Detect which cell encompasses the target text, then output its [x, y] center coordinate. 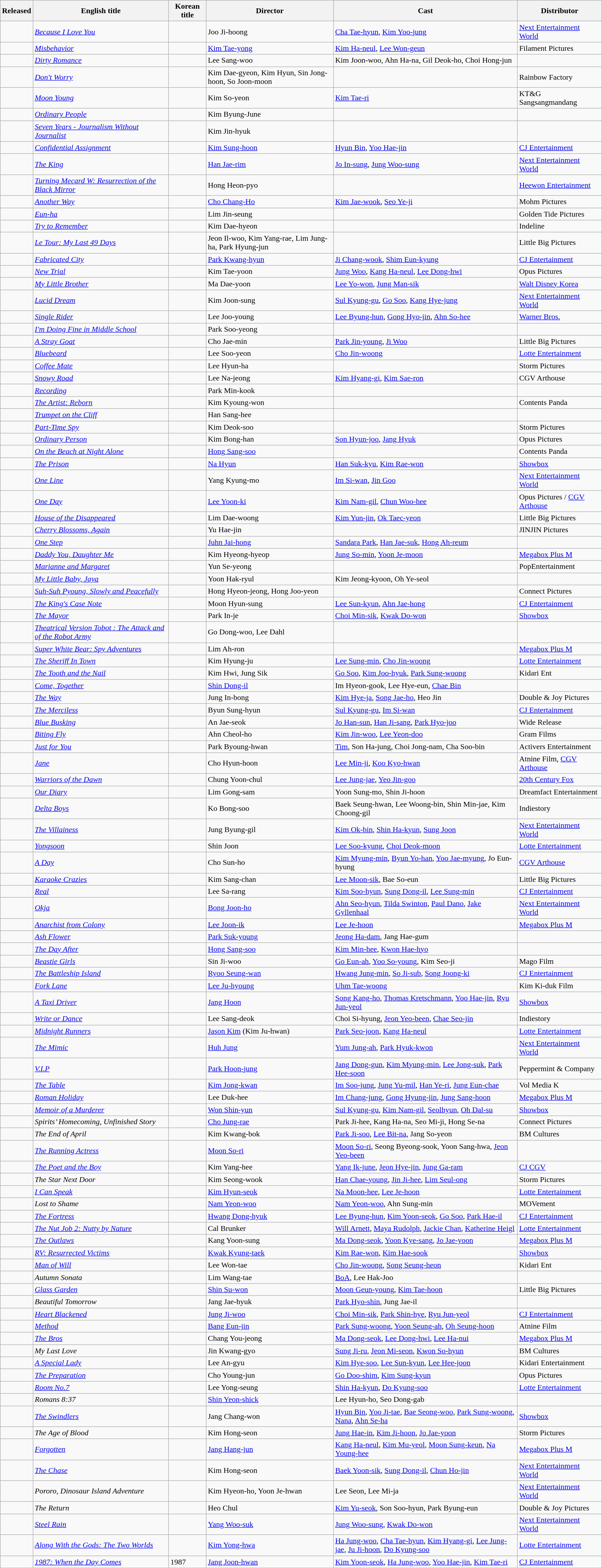
The Prison [101, 464]
Glass Garden [101, 1289]
Park Byoung-hwan [270, 747]
Jeon Il-woo, Kim Yang-rae, Lim Jung-ha, Park Hyung-jun [270, 243]
Yun Se-yeong [270, 567]
Another Way [101, 202]
Kim Yun-jin, Ok Taec-yeon [425, 518]
Our Diary [101, 792]
Hyun Bin, Yoo Ji-tae, Bae Seong-woo, Park Sung-woong, Nana, Ahn Se-ha [425, 1416]
Heart Blackened [101, 1314]
The Swindlers [101, 1416]
The Sheriff In Town [101, 661]
I'm Doing Fine in Middle School [101, 329]
Park Ji-soo, Lee Bit-na, Jang So-yeon [425, 1134]
The King [101, 164]
Will Arnett, Maya Rudolph, Jackie Chan, Katherine Heigl [425, 1228]
Won Shin-yun [270, 1110]
Han Chae-young, Jin Ji-hee, Lim Seul-ong [425, 1179]
Yoon Sung-mo, Shin Ji-hoon [425, 792]
Memoir of a Murderer [101, 1110]
Jang Hoon [270, 1002]
Seven Years - Journalism Without Journalist [101, 131]
Part-Time Spy [101, 427]
Kim Yoon-seok, Ha Jung-woo, Yoo Hae-jin, Kim Tae-ri [425, 1562]
Na Hyun [270, 464]
Song Kang-ho, Thomas Kretschmann, Yoo Hae-jin, Ryu Jun-yeol [425, 1002]
I Can Speak [101, 1192]
A Day [101, 863]
Kim Byung-June [270, 114]
Bong Joon-ho [270, 908]
Lee Yoon-ki [270, 501]
Moon Young [101, 98]
Kim Jong-kwan [270, 1085]
Kim Rae-won, Kim Hae-sook [425, 1253]
Im Chang-jung, Gong Hyung-jin, Jung Sang-hoon [425, 1097]
Jang Joon-hwan [270, 1562]
Moon Geun-young, Kim Tae-hoon [425, 1289]
Turning Mecard W: Resurrection of the Black Mirror [101, 185]
The End of April [101, 1134]
The Preparation [101, 1375]
Cherry Blossoms, Again [101, 530]
Because I Love You [101, 31]
Go Eun-ah, Yoo So-young, Kim Seo-ji [425, 961]
Lee Soo-kyung, Choi Deok-moon [425, 846]
Lee Soo-yeon [270, 354]
Mago Film [560, 961]
Lee Moon-sik, Bae So-eun [425, 879]
Jang Dong-gun, Kim Myung-min, Lee Jong-suk, Park Hee-soon [425, 1068]
Cho Jin-woong, Song Seung-heon [425, 1265]
Kim Seong-wook [270, 1179]
Kim Ha-neul, Lee Won-geun [425, 48]
Park Sung-woong, Yoon Seung-ah, Oh Seung-hoon [425, 1326]
Lee Byung-hun, Gong Hyo-jin, Ahn So-hee [425, 317]
Lee Na-jeong [270, 378]
Ordinary Person [101, 439]
Opus Pictures / CGV Arthouse [560, 501]
Romans 8:37 [101, 1400]
Kim Sung-hoon [270, 148]
Lee Sung-min, Cho Jin-woong [425, 661]
Kim Kwang-bok [270, 1134]
Along With the Gods: The Two Worlds [101, 1545]
Cho Sun-ho [270, 863]
V.I.P [101, 1068]
Kim Soo-hyun, Sung Dong-il, Lee Sung-min [425, 892]
JINJIN Pictures [560, 530]
Im Soo-jung, Jung Yu-mil, Han Ye-ri, Jung Eun-chae [425, 1085]
Man of Will [101, 1265]
One Step [101, 542]
Atnine Film, CGV Arthouse [560, 763]
Uhm Tae-woong [425, 986]
Yum Jung-ah, Park Hyuk-kwon [425, 1048]
Ordinary People [101, 114]
Kim Joon-sung [270, 300]
Daddy You, Daughter Me [101, 554]
Kim Hyeong-hyeop [270, 554]
The Chase [101, 1470]
The Mimic [101, 1048]
Bang Eun-jin [270, 1326]
Sul Kyung-gu, Kim Nam-gil, Seolhyun, Oh Dal-su [425, 1110]
Come, Together [101, 685]
KT&G Sangsangmandang [560, 98]
Juhn Jai-hong [270, 542]
Marianne and Margaret [101, 567]
Dreamfact Entertainment [560, 792]
The Day After [101, 949]
Kidari Entertainment [560, 1363]
Jung Ji-woo [270, 1314]
Han Suk-kyu, Kim Rae-won [425, 464]
New Trial [101, 272]
Cho Chang-Ho [270, 202]
Lee Seon, Lee Mi-ja [425, 1491]
Jason Kim (Kim Ju-hwan) [270, 1031]
Wide Release [560, 722]
Kim Hyang-gi, Kim Sae-ron [425, 378]
Jung Hae-in, Kim Ji-hoon, Jo Jae-yoon [425, 1433]
The Tooth and the Nail [101, 673]
Ryoo Seung-wan [270, 973]
Park Soo-yeong [270, 329]
Midnight Runners [101, 1031]
A Taxi Driver [101, 1002]
Lee Sang-deok [270, 1019]
Mohm Pictures [560, 202]
Anarchist from Colony [101, 925]
Kim Min-hee, Kwon Hae-hyo [425, 949]
Lee Duk-hee [270, 1097]
Beautiful Tomorrow [101, 1302]
Yu Hae-jin [270, 530]
Kang Yoon-sung [270, 1241]
Lee Joo-young [270, 317]
Im Si-wan, Jin Goo [425, 480]
Lee Yo-won, Jung Man-sik [425, 284]
Lee Je-hoon [425, 925]
The Running Actress [101, 1151]
Nam Yeon-woo [270, 1204]
Try to Remember [101, 226]
Released [17, 11]
Kim Jin-woo, Lee Yeon-doo [425, 734]
Cho Jung-rae [270, 1122]
The Villainess [101, 829]
Heewon Entertainment [560, 185]
Delta Boys [101, 809]
Lee Sun-kyun, Ahn Jae-hong [425, 603]
Go Doo-shim, Kim Sung-kyun [425, 1375]
Lim Wang-tae [270, 1277]
Jeong Ha-dam, Jang Hae-gum [425, 937]
Kim Yang-hee [270, 1167]
Room No.7 [101, 1387]
Atnine Film [560, 1326]
Sung Ji-ru, Jeon Mi-seon, Kwon So-hyun [425, 1351]
Jung In-bong [270, 698]
Na Moon-hee, Lee Je-hoon [425, 1192]
Lee Jung-jae, Yeo Jin-goo [425, 780]
Real [101, 892]
Lim Gong-sam [270, 792]
An Jae-seok [270, 722]
Biting Fly [101, 734]
One Day [101, 501]
Joo Ji-hoong [270, 31]
Jung Byung-gil [270, 829]
Spirits’ Homecoming, Unfinished Story [101, 1122]
Jin Kwang-gyo [270, 1351]
My Last Love [101, 1351]
Jung Woo-sung, Kwak Do-won [425, 1524]
Vol Media K [560, 1085]
Forgotten [101, 1449]
Kim Sang-chan [270, 879]
Kim Yu-seok, Son Soo-hyun, Park Byung-eun [425, 1508]
Lee Hyun-ho, Seo Dong-gab [425, 1400]
Park Suk-young [270, 937]
CJ CGV [560, 1167]
Pororo, Dinosaur Island Adventure [101, 1491]
Chung Yoon-chul [270, 780]
Le Tour: My Last 49 Days [101, 243]
Jung So-min, Yoon Je-moon [425, 554]
Filament Pictures [560, 48]
Single Rider [101, 317]
The King's Case Note [101, 603]
Kim Jin-hyuk [270, 131]
Kim Ki-duk Film [560, 986]
Lee Min-ji, Koo Kyo-hwan [425, 763]
Lim Dae-woong [270, 518]
Go Dong-woo, Lee Dahl [270, 632]
Indeline [560, 226]
A Special Lady [101, 1363]
Kim Hyung-ju [270, 661]
The Fortress [101, 1216]
Snowy Road [101, 378]
Park Ji-hee, Kang Ha-na, Seo Mi-ji, Hong Se-na [425, 1122]
Gram Films [560, 734]
A Stray Goat [101, 341]
Lee Won-tae [270, 1265]
Shin Ha-kyun, Do Kyung-soo [425, 1387]
Jang Hang-jun [270, 1449]
The Merciless [101, 710]
Lim Jin-seung [270, 214]
PopEntertainment [560, 567]
Ma Dong-seok, Lee Dong-hwi, Lee Ha-nui [425, 1339]
Theatrical Version Tobot : The Attack and of the Robot Army [101, 632]
Baek Seung-hwan, Lee Woong-bin, Shin Min-jae, Kim Choong-gil [425, 809]
Lee Byung-hun, Kim Yoon-seok, Go Soo, Park Hae-il [425, 1216]
The Star Next Door [101, 1179]
Bluebeard [101, 354]
The Table [101, 1085]
My Little Brother [101, 284]
Ma Dae-yoon [270, 284]
Tim, Son Ha-jung, Choi Jong-nam, Cha Soo-bin [425, 747]
Kim Myung-min, Byun Yo-han, Yoo Jae-myung, Jo Eun-hyung [425, 863]
Im Hyeon-gook, Lee Hye-eun, Chae Bin [425, 685]
Moon Hyun-sung [270, 603]
Lee Ju-hyoung [270, 986]
Beastie Girls [101, 961]
Park Hyo-shin, Jung Jae-il [425, 1302]
One Line [101, 480]
BoA, Lee Hak-Joo [425, 1277]
Jane [101, 763]
Golden Tide Pictures [560, 214]
Write or Dance [101, 1019]
Director [270, 11]
Lee An-gyu [270, 1363]
Sin Ji-woo [270, 961]
The Way [101, 698]
Suh-Suh Pyoung, Slowly and Peacefully [101, 591]
Yongsoon [101, 846]
Kim Hyun-seok [270, 1192]
Kwak Kyung-taek [270, 1253]
Method [101, 1326]
Kim So-yeon [270, 98]
Ahn Cheol-ho [270, 734]
Ko Bong-soo [270, 809]
Cal Brunker [270, 1228]
Recording [101, 390]
Lee Yong-seung [270, 1387]
Sul Kyung-gu, Im Si-wan [425, 710]
Go Soo, Kim Joo-hyuk, Park Sung-woong [425, 673]
Misbehavior [101, 48]
The Poet and the Boy [101, 1167]
Don't Worry [101, 77]
Cho Jin-woong [425, 354]
RV: Resurrected Victims [101, 1253]
Park Kwang-hyun [270, 259]
Blue Busking [101, 722]
Kim Hye-soo, Lee Sun-kyun, Lee Hee-joon [425, 1363]
Kim Tae-ri [425, 98]
Nam Yeon-woo, Ahn Sung-min [425, 1204]
Ma Dong-seok, Yoon Kye-sang, Jo Jae-yoon [425, 1241]
Fabricated City [101, 259]
Korean title [187, 11]
Ash Flower [101, 937]
Karaoke Crazies [101, 879]
Kim Hwi, Jung Sik [270, 673]
Hyun Bin, Yoo Hae-jin [425, 148]
Park Jin-young, Ji Woo [425, 341]
My Little Baby, Jaya [101, 579]
Choi Si-hyung, Jeon Yeo-been, Chae Seo-jin [425, 1019]
Shin Dong-il [270, 685]
The Mayor [101, 615]
Cho Young-jun [270, 1375]
Kim Bong-han [270, 439]
Cha Tae-hyun, Kim Yoo-jung [425, 31]
Rainbow Factory [560, 77]
Activers Entertainment [560, 747]
The Outlaws [101, 1241]
Huh Jung [270, 1048]
Dirty Romance [101, 60]
The Artist: Reborn [101, 402]
The Battleship Island [101, 973]
MOVement [560, 1204]
The Return [101, 1508]
Jang Chang-won [270, 1416]
Warriors of the Dawn [101, 780]
Yang Woo-suk [270, 1524]
Chang You-jeong [270, 1339]
1987: When the Day Comes [101, 1562]
Kim Dae-hyeon [270, 226]
Kim Ok-bin, Shin Ha-kyun, Sung Joon [425, 829]
Lee Sang-woo [270, 60]
Lost to Shame [101, 1204]
Jo In-sung, Jung Woo-sung [425, 164]
Lee Joon-ik [270, 925]
The Nut Job 2: Nutty by Nature [101, 1228]
Distributor [560, 11]
The Bros [101, 1339]
Baek Yoon-sik, Sung Dong-il, Chun Ho-jin [425, 1470]
English title [101, 11]
Kim Jae-wook, Seo Ye-ji [425, 202]
Coffee Mate [101, 366]
Moon So-ri [270, 1151]
1987 [187, 1562]
Fork Lane [101, 986]
Yoon Hak-ryul [270, 579]
Shin Yeon-shick [270, 1400]
Eun-ha [101, 214]
Yang Kyung-mo [270, 480]
Kim Kyoung-won [270, 402]
Ahn Seo-hyun, Tilda Swinton, Paul Dano, Jake Gyllenhaal [425, 908]
Son Hyun-joo, Jang Hyuk [425, 439]
Ha Jung-woo, Cha Tae-hyun, Kim Hyang-gi, Lee Jung-jae, Ju Ji-hoon, Do Kyung-soo [425, 1545]
Just for You [101, 747]
Park Min-kook [270, 390]
House of the Disappeared [101, 518]
Cast [425, 11]
Sul Kyung-gu, Go Soo, Kang Hye-jung [425, 300]
Peppermint & Company [560, 1068]
Hong Heon-pyo [270, 185]
Kim Yong-hwa [270, 1545]
Kim Tae-yong [270, 48]
Lucid Dream [101, 300]
Byun Sung-hyun [270, 710]
Ji Chang-wook, Shim Eun-kyung [425, 259]
Shin Su-won [270, 1289]
Park Hoon-jung [270, 1068]
Park In-je [270, 615]
Han Sang-hee [270, 415]
Kim Deok-soo [270, 427]
Steel Rain [101, 1524]
Super White Bear: Spy Adventures [101, 649]
Jang Jae-hyuk [270, 1302]
Trumpet on the Cliff [101, 415]
Roman Holiday [101, 1097]
20th Century Fox [560, 780]
On the Beach at Night Alone [101, 452]
Park Seo-joon, Kang Ha-neul [425, 1031]
Warner Bros. [560, 317]
The Age of Blood [101, 1433]
Kang Ha-neul, Kim Mu-yeol, Moon Sung-keun, Na Young-hee [425, 1449]
Yang Ik-june, Jeon Hye-jin, Jung Ga-ram [425, 1167]
Kim Nam-gil, Chun Woo-hee [425, 501]
Shin Joon [270, 846]
Cho Jae-min [270, 341]
Confidential Assignment [101, 148]
Kim Dae-gyeon, Kim Hyun, Sin Jong-hoon, So Joon-moon [270, 77]
Cho Hyun-hoon [270, 763]
Choi Min-sik, Park Shin-hye, Ryu Jun-yeol [425, 1314]
Kim Joon-woo, Ahn Ha-na, Gil Deok-ho, Choi Hong-jun [425, 60]
Walt Disney Korea [560, 284]
Hwang Dong-hyuk [270, 1216]
Autumn Sonata [101, 1277]
Jo Han-sun, Han Ji-sang, Park Hyo-joo [425, 722]
Hwang Jung-min, So Ji-sub, Song Joong-ki [425, 973]
Choi Min-sik, Kwak Do-won [425, 615]
Kim Tae-yoon [270, 272]
Hong Hyeon-jeong, Hong Joo-yeon [270, 591]
Kim Hyeon-ho, Yoon Je-hwan [270, 1491]
Han Jae-rim [270, 164]
Kim Jeong-kyoon, Oh Ye-seol [425, 579]
Heo Chul [270, 1508]
Kim Hye-ja, Song Jae-ho, Heo Jin [425, 698]
Sandara Park, Han Jae-suk, Hong Ah-reum [425, 542]
Okja [101, 908]
Moon So-ri, Seong Byeong-sook, Yoon Sang-hwa, Jeon Yeo-been [425, 1151]
Lee Sa-rang [270, 892]
Lee Hyun-ha [270, 366]
Jung Woo, Kang Ha-neul, Lee Dong-hwi [425, 272]
Lim Ah-ron [270, 649]
